For the text-containing cell, return its midpoint in (X, Y) coordinate format. 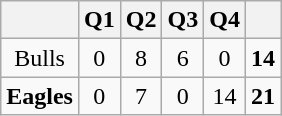
6 (183, 58)
Q2 (141, 20)
Eagles (40, 96)
Q4 (225, 20)
7 (141, 96)
Q3 (183, 20)
8 (141, 58)
Bulls (40, 58)
21 (262, 96)
Q1 (99, 20)
